Locate the cell with the specified text and output its [X, Y] center coordinate. 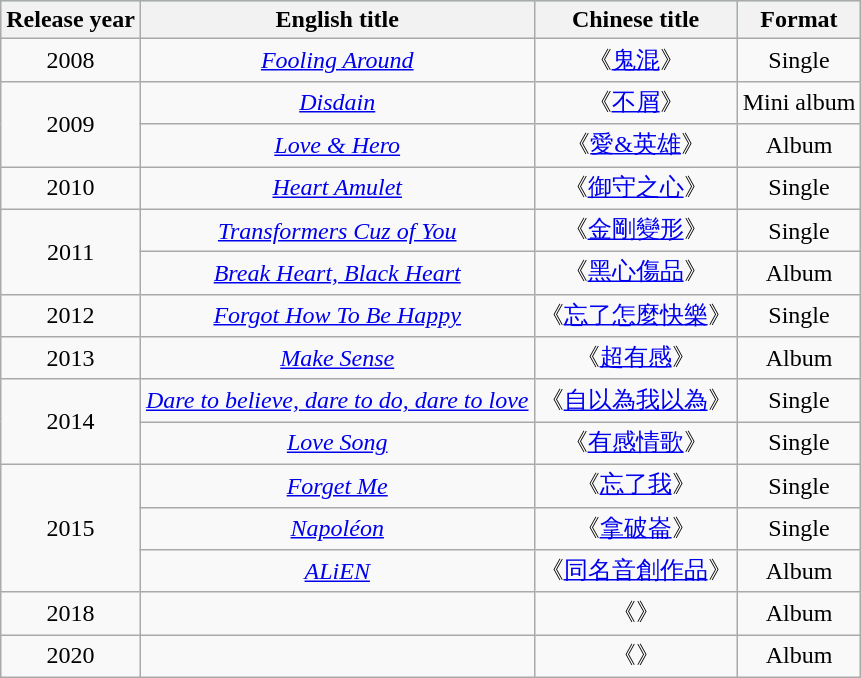
Make Sense [337, 358]
ALiEN [337, 572]
《黑心傷品》 [636, 274]
Love & Hero [337, 146]
2013 [71, 358]
Transformers Cuz of You [337, 230]
2015 [71, 528]
Dare to believe, dare to do, dare to love [337, 400]
Mini album [799, 102]
《愛&英雄》 [636, 146]
Release year [71, 20]
2012 [71, 316]
《金剛變形》 [636, 230]
2008 [71, 60]
Love Song [337, 444]
Break Heart, Black Heart [337, 274]
《御守之心》 [636, 188]
Fooling Around [337, 60]
Forget Me [337, 486]
《忘了怎麼快樂》 [636, 316]
《有感情歌》 [636, 444]
2014 [71, 422]
2020 [71, 656]
2010 [71, 188]
《忘了我》 [636, 486]
《同名音創作品》 [636, 572]
《不屑》 [636, 102]
Forgot How To Be Happy [337, 316]
《拿破崙》 [636, 528]
《超有感》 [636, 358]
Heart Amulet [337, 188]
2011 [71, 252]
2009 [71, 124]
Format [799, 20]
《鬼混》 [636, 60]
English title [337, 20]
Napoléon [337, 528]
《自以為我以為》 [636, 400]
2018 [71, 614]
Chinese title [636, 20]
Disdain [337, 102]
